Determine the (x, y) coordinate at the center of the cell enclosing the given text.  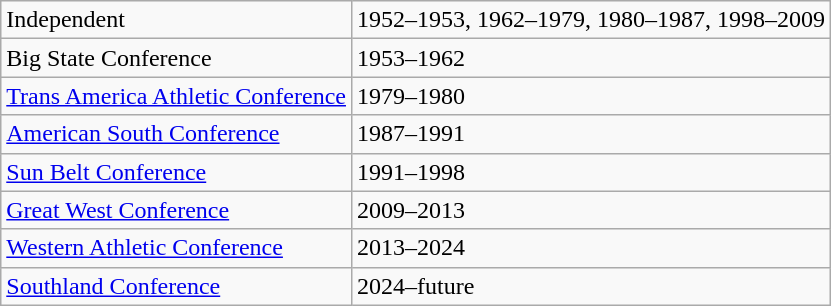
1979–1980 (590, 96)
Sun Belt Conference (176, 172)
2009–2013 (590, 210)
1991–1998 (590, 172)
Big State Conference (176, 58)
Great West Conference (176, 210)
Trans America Athletic Conference (176, 96)
Independent (176, 20)
Southland Conference (176, 286)
American South Conference (176, 134)
2013–2024 (590, 248)
1952–1953, 1962–1979, 1980–1987, 1998–2009 (590, 20)
Western Athletic Conference (176, 248)
2024–future (590, 286)
1987–1991 (590, 134)
1953–1962 (590, 58)
